Output the [X, Y] coordinate of the center of the cell containing the given text.  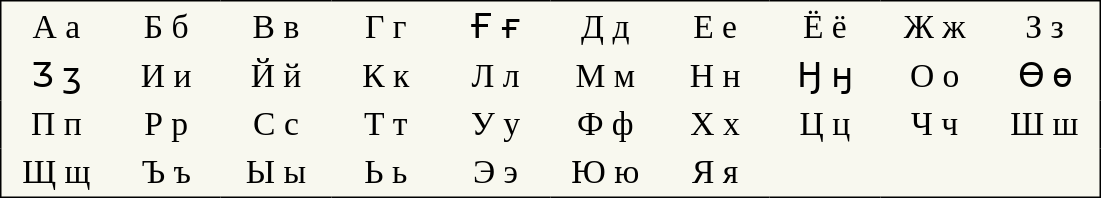
Е е [715, 26]
Ӈ ӈ [825, 76]
Ы ы [276, 172]
Э э [496, 172]
Ц ц [825, 124]
Я я [715, 172]
И и [166, 76]
Ш ш [1046, 124]
В в [276, 26]
Ғ ғ [496, 26]
П п [56, 124]
Н н [715, 76]
Ь ь [386, 172]
А а [56, 26]
С с [276, 124]
Ю ю [605, 172]
Д д [605, 26]
Ч ч [935, 124]
Ӡ ӡ [56, 76]
Ө ө [1046, 76]
М м [605, 76]
К к [386, 76]
Г г [386, 26]
Р р [166, 124]
Ф ф [605, 124]
Ж ж [935, 26]
Т т [386, 124]
Й й [276, 76]
З з [1046, 26]
Б б [166, 26]
Х х [715, 124]
О о [935, 76]
Ъ ъ [166, 172]
У у [496, 124]
Л л [496, 76]
Щ щ [56, 172]
Ё ё [825, 26]
